Pinpoint the cell where the given text exists, returning its [x, y] midpoint coordinate. 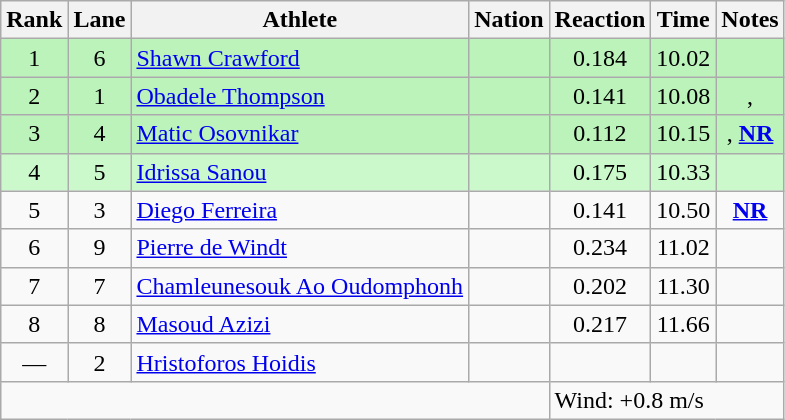
10.08 [684, 96]
Matic Osovnikar [300, 134]
11.30 [684, 286]
0.184 [600, 58]
, NR [750, 134]
Rank [34, 20]
Time [684, 20]
, [750, 96]
Obadele Thompson [300, 96]
0.202 [600, 286]
Chamleunesouk Ao Oudomphonh [300, 286]
Nation [509, 20]
Lane [100, 20]
Idrissa Sanou [300, 172]
10.02 [684, 58]
Reaction [600, 20]
— [34, 362]
10.50 [684, 210]
Diego Ferreira [300, 210]
11.66 [684, 324]
9 [100, 248]
Shawn Crawford [300, 58]
Wind: +0.8 m/s [666, 400]
Hristoforos Hoidis [300, 362]
NR [750, 210]
0.217 [600, 324]
0.234 [600, 248]
10.15 [684, 134]
Athlete [300, 20]
Notes [750, 20]
Masoud Azizi [300, 324]
10.33 [684, 172]
Pierre de Windt [300, 248]
0.175 [600, 172]
0.112 [600, 134]
11.02 [684, 248]
